Provide the [x, y] coordinate of the cell's center where the given text is located.  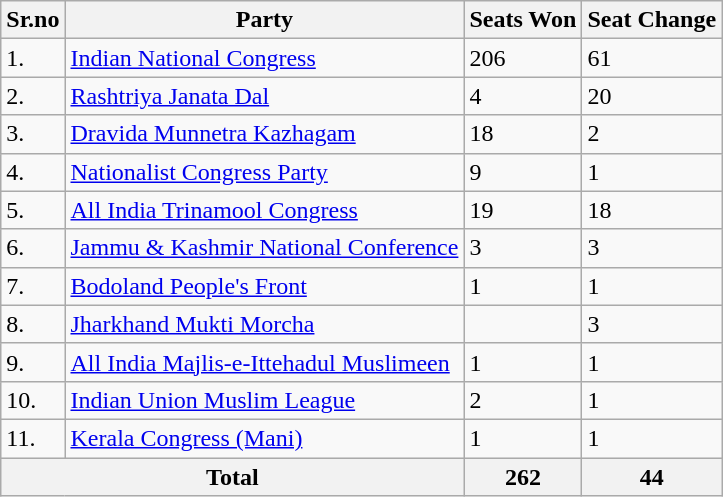
All India Majlis-e-Ittehadul Muslimeen [264, 362]
10. [33, 400]
7. [33, 286]
4 [523, 96]
Sr.no [33, 20]
Jammu & Kashmir National Conference [264, 248]
Indian Union Muslim League [264, 400]
19 [523, 210]
44 [652, 477]
Party [264, 20]
1. [33, 58]
206 [523, 58]
Rashtriya Janata Dal [264, 96]
11. [33, 438]
Nationalist Congress Party [264, 172]
6. [33, 248]
5. [33, 210]
Kerala Congress (Mani) [264, 438]
Indian National Congress [264, 58]
Seat Change [652, 20]
Dravida Munnetra Kazhagam [264, 134]
9. [33, 362]
2. [33, 96]
20 [652, 96]
3. [33, 134]
Seats Won [523, 20]
262 [523, 477]
Total [232, 477]
Jharkhand Mukti Morcha [264, 324]
4. [33, 172]
8. [33, 324]
All India Trinamool Congress [264, 210]
9 [523, 172]
61 [652, 58]
Bodoland People's Front [264, 286]
